Extract the (X, Y) coordinate from the center of the cell holding the provided text.  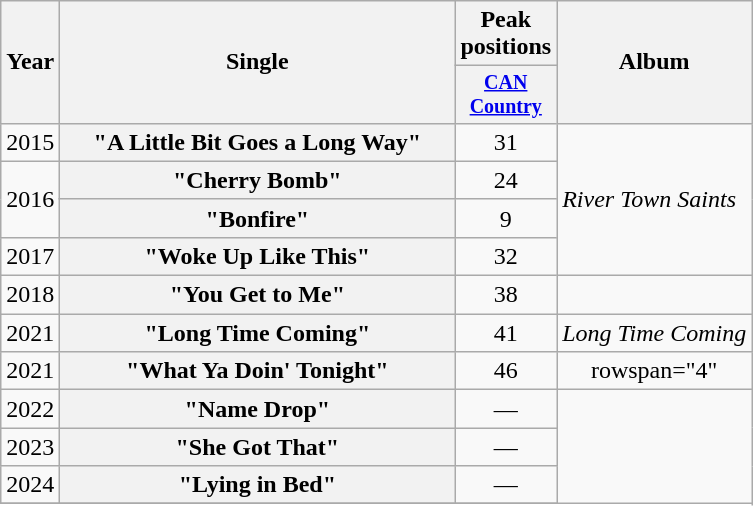
9 (506, 218)
2022 (30, 409)
"Woke Up Like This" (258, 256)
"A Little Bit Goes a Long Way" (258, 142)
41 (506, 333)
Long Time Coming (654, 333)
"Lying in Bed" (258, 485)
2018 (30, 295)
"She Got That" (258, 447)
32 (506, 256)
"Bonfire" (258, 218)
"You Get to Me" (258, 295)
Single (258, 62)
"Cherry Bomb" (258, 180)
2015 (30, 142)
Peakpositions (506, 34)
"Long Time Coming" (258, 333)
2017 (30, 256)
River Town Saints (654, 199)
Year (30, 62)
CANCountry (506, 94)
"What Ya Doin' Tonight" (258, 371)
"Name Drop" (258, 409)
31 (506, 142)
46 (506, 371)
Album (654, 62)
rowspan="4" (654, 371)
2023 (30, 447)
2016 (30, 199)
24 (506, 180)
38 (506, 295)
2024 (30, 485)
